Determine the [X, Y] coordinate at the center of the cell enclosing the given text.  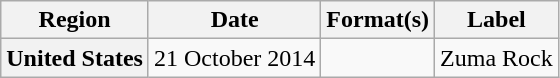
Format(s) [378, 20]
Zuma Rock [497, 58]
Region [75, 20]
Label [497, 20]
21 October 2014 [234, 58]
United States [75, 58]
Date [234, 20]
